For the text-containing cell, return its midpoint in [X, Y] coordinate format. 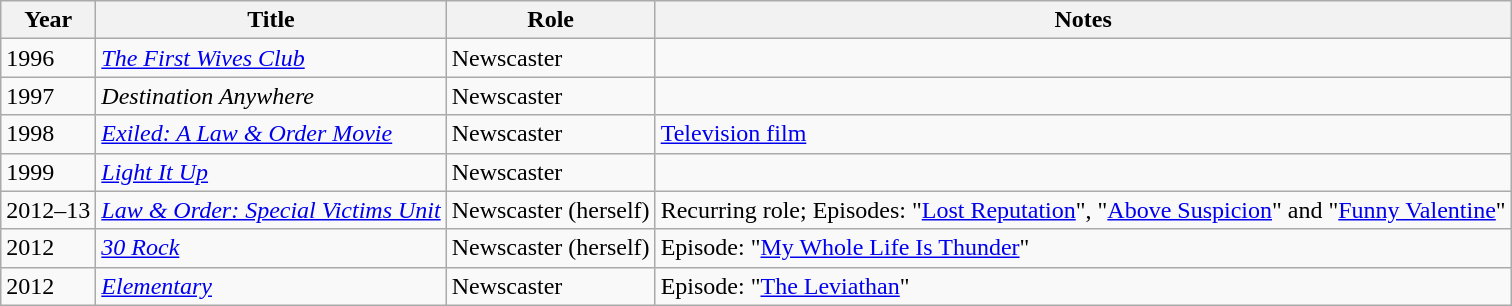
Television film [1083, 134]
Episode: "My Whole Life Is Thunder" [1083, 248]
1998 [48, 134]
Exiled: A Law & Order Movie [271, 134]
Notes [1083, 20]
Role [550, 20]
Elementary [271, 286]
1996 [48, 58]
Destination Anywhere [271, 96]
The First Wives Club [271, 58]
Year [48, 20]
Light It Up [271, 172]
Recurring role; Episodes: "Lost Reputation", "Above Suspicion" and "Funny Valentine" [1083, 210]
1999 [48, 172]
Title [271, 20]
30 Rock [271, 248]
1997 [48, 96]
2012–13 [48, 210]
Episode: "The Leviathan" [1083, 286]
Law & Order: Special Victims Unit [271, 210]
